Scan for the cell matching the given text and deliver its (X, Y) coordinate at center. 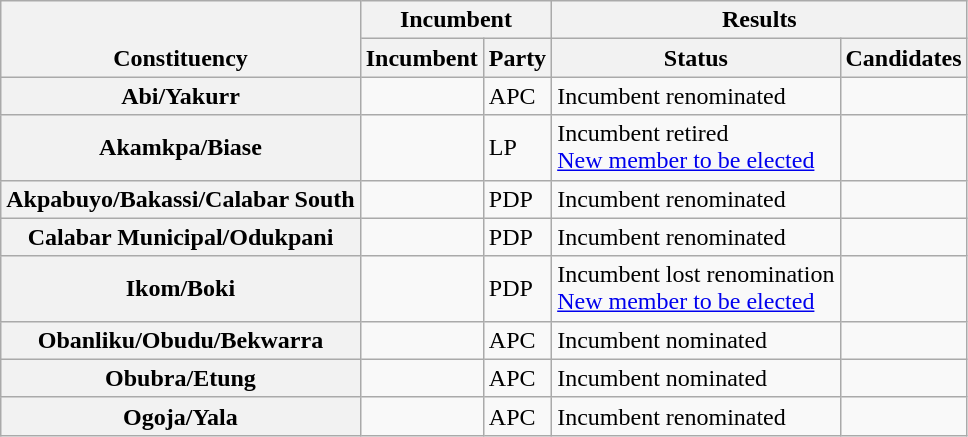
Calabar Municipal/Odukpani (180, 237)
LP (517, 148)
Incumbent retiredNew member to be elected (696, 148)
Results (760, 20)
Obanliku/Obudu/Bekwarra (180, 340)
Akamkpa/Biase (180, 148)
Status (696, 58)
Ikom/Boki (180, 288)
Candidates (904, 58)
Constituency (180, 39)
Obubra/Etung (180, 378)
Ogoja/Yala (180, 416)
Incumbent lost renominationNew member to be elected (696, 288)
Akpabuyo/Bakassi/Calabar South (180, 199)
Abi/Yakurr (180, 96)
Party (517, 58)
